Provide the (X, Y) coordinate of the cell's center where the given text is located.  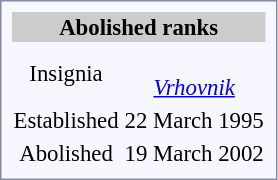
Insignia (66, 74)
19 March 2002 (194, 153)
Abolished ranks (138, 27)
22 March 1995 (194, 120)
Abolished (66, 153)
Established (66, 120)
Vrhovnik (194, 74)
